Find where the given text appears and provide that cell's center as (x, y) coordinate. 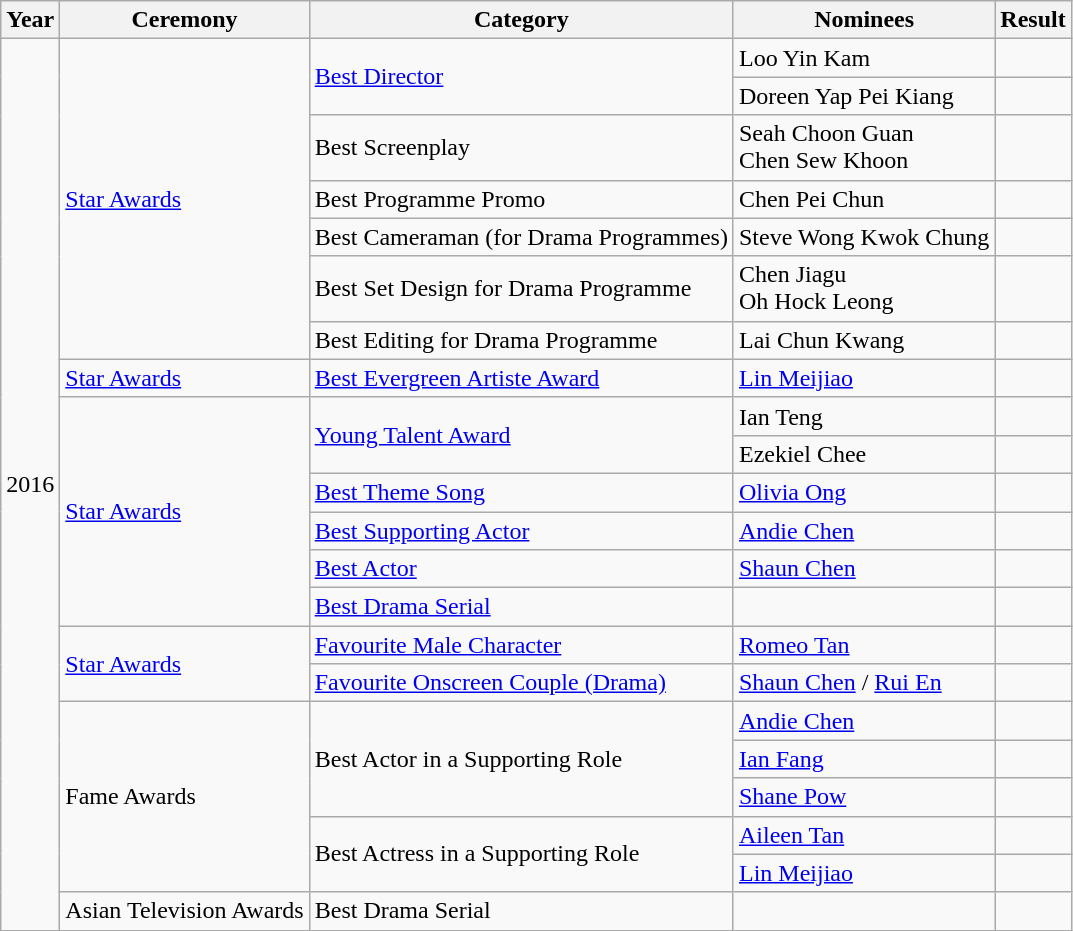
Young Talent Award (521, 435)
Best Screenplay (521, 148)
Best Programme Promo (521, 199)
Result (1033, 20)
Category (521, 20)
Ian Teng (864, 416)
Shaun Chen / Rui En (864, 683)
Nominees (864, 20)
Chen Jiagu Oh Hock Leong (864, 288)
Ian Fang (864, 759)
Loo Yin Kam (864, 58)
Ezekiel Chee (864, 454)
Doreen Yap Pei Kiang (864, 96)
Romeo Tan (864, 645)
2016 (30, 484)
Favourite Male Character (521, 645)
Year (30, 20)
Best Supporting Actor (521, 531)
Shane Pow (864, 797)
Best Cameraman (for Drama Programmes) (521, 237)
Lai Chun Kwang (864, 340)
Favourite Onscreen Couple (Drama) (521, 683)
Olivia Ong (864, 492)
Best Set Design for Drama Programme (521, 288)
Chen Pei Chun (864, 199)
Best Editing for Drama Programme (521, 340)
Best Theme Song (521, 492)
Aileen Tan (864, 835)
Best Actor in a Supporting Role (521, 759)
Best Evergreen Artiste Award (521, 378)
Best Director (521, 77)
Fame Awards (184, 797)
Seah Choon Guan Chen Sew Khoon (864, 148)
Asian Television Awards (184, 911)
Steve Wong Kwok Chung (864, 237)
Best Actor (521, 569)
Shaun Chen (864, 569)
Ceremony (184, 20)
Best Actress in a Supporting Role (521, 854)
